Return [X, Y] of the center of cell containing provided text 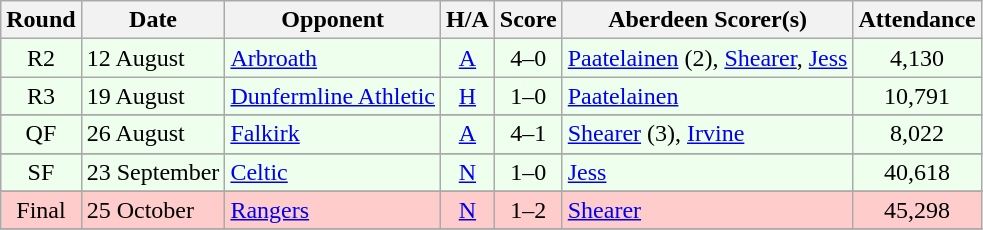
H/A [468, 20]
25 October [153, 210]
Shearer [708, 210]
19 August [153, 96]
R3 [41, 96]
Jess [708, 172]
Paatelainen (2), Shearer, Jess [708, 58]
40,618 [917, 172]
10,791 [917, 96]
SF [41, 172]
8,022 [917, 134]
Opponent [333, 20]
Shearer (3), Irvine [708, 134]
QF [41, 134]
R2 [41, 58]
Final [41, 210]
23 September [153, 172]
Falkirk [333, 134]
Arbroath [333, 58]
H [468, 96]
4–1 [528, 134]
1–2 [528, 210]
45,298 [917, 210]
Rangers [333, 210]
12 August [153, 58]
Date [153, 20]
26 August [153, 134]
Paatelainen [708, 96]
4,130 [917, 58]
4–0 [528, 58]
Attendance [917, 20]
Score [528, 20]
Celtic [333, 172]
Dunfermline Athletic [333, 96]
Round [41, 20]
Aberdeen Scorer(s) [708, 20]
